Determine the (x, y) coordinate at the center of the cell enclosing the given text.  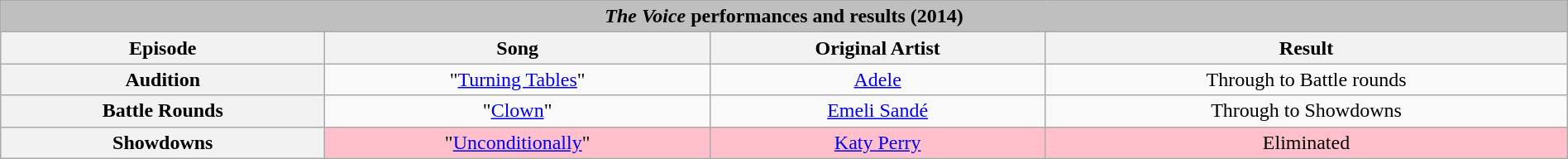
Eliminated (1307, 142)
Episode (163, 48)
The Voice performances and results (2014) (784, 17)
Showdowns (163, 142)
Song (518, 48)
Emeli Sandé (878, 111)
Adele (878, 79)
Result (1307, 48)
Original Artist (878, 48)
Battle Rounds (163, 111)
"Turning Tables" (518, 79)
Katy Perry (878, 142)
Audition (163, 79)
"Unconditionally" (518, 142)
Through to Battle rounds (1307, 79)
"Clown" (518, 111)
Through to Showdowns (1307, 111)
